Pinpoint the cell where the given text exists, returning its (X, Y) midpoint coordinate. 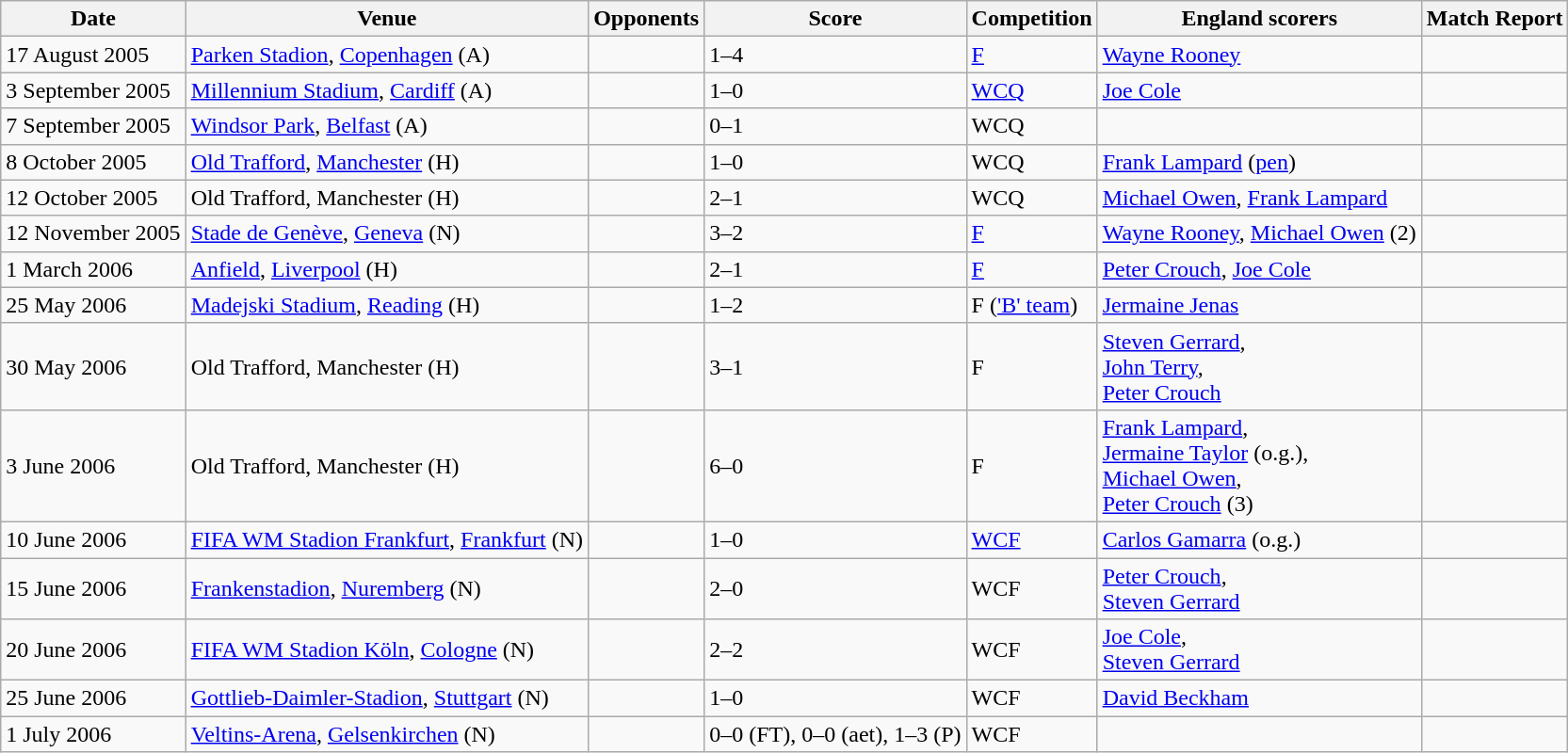
2–0 (835, 587)
1 March 2006 (93, 269)
Millennium Stadium, Cardiff (A) (387, 90)
Parken Stadion, Copenhagen (A) (387, 55)
Date (93, 19)
Score (835, 19)
25 May 2006 (93, 305)
10 June 2006 (93, 539)
Gottlieb-Daimler-Stadion, Stuttgart (N) (387, 698)
7 September 2005 (93, 126)
Joe Cole (1259, 90)
3 June 2006 (93, 465)
Peter Crouch, Joe Cole (1259, 269)
30 May 2006 (93, 366)
8 October 2005 (93, 162)
1–4 (835, 55)
Wayne Rooney (1259, 55)
0–0 (FT), 0–0 (aet), 1–3 (P) (835, 734)
Frank Lampard (pen) (1259, 162)
Venue (387, 19)
3 September 2005 (93, 90)
2–2 (835, 649)
1 July 2006 (93, 734)
15 June 2006 (93, 587)
Competition (1032, 19)
Opponents (646, 19)
12 October 2005 (93, 198)
17 August 2005 (93, 55)
3–2 (835, 233)
25 June 2006 (93, 698)
Match Report (1495, 19)
Stade de Genève, Geneva (N) (387, 233)
England scorers (1259, 19)
3–1 (835, 366)
Joe Cole, Steven Gerrard (1259, 649)
Peter Crouch, Steven Gerrard (1259, 587)
12 November 2005 (93, 233)
Frank Lampard, Jermaine Taylor (o.g.), Michael Owen, Peter Crouch (3) (1259, 465)
Madejski Stadium, Reading (H) (387, 305)
FIFA WM Stadion Köln, Cologne (N) (387, 649)
1–2 (835, 305)
David Beckham (1259, 698)
6–0 (835, 465)
Frankenstadion, Nuremberg (N) (387, 587)
Michael Owen, Frank Lampard (1259, 198)
20 June 2006 (93, 649)
Wayne Rooney, Michael Owen (2) (1259, 233)
Veltins-Arena, Gelsenkirchen (N) (387, 734)
Windsor Park, Belfast (A) (387, 126)
Jermaine Jenas (1259, 305)
Steven Gerrard, John Terry, Peter Crouch (1259, 366)
FIFA WM Stadion Frankfurt, Frankfurt (N) (387, 539)
Anfield, Liverpool (H) (387, 269)
F ('B' team) (1032, 305)
Carlos Gamarra (o.g.) (1259, 539)
0–1 (835, 126)
